Output the [x, y] coordinate of the center of the cell containing the given text.  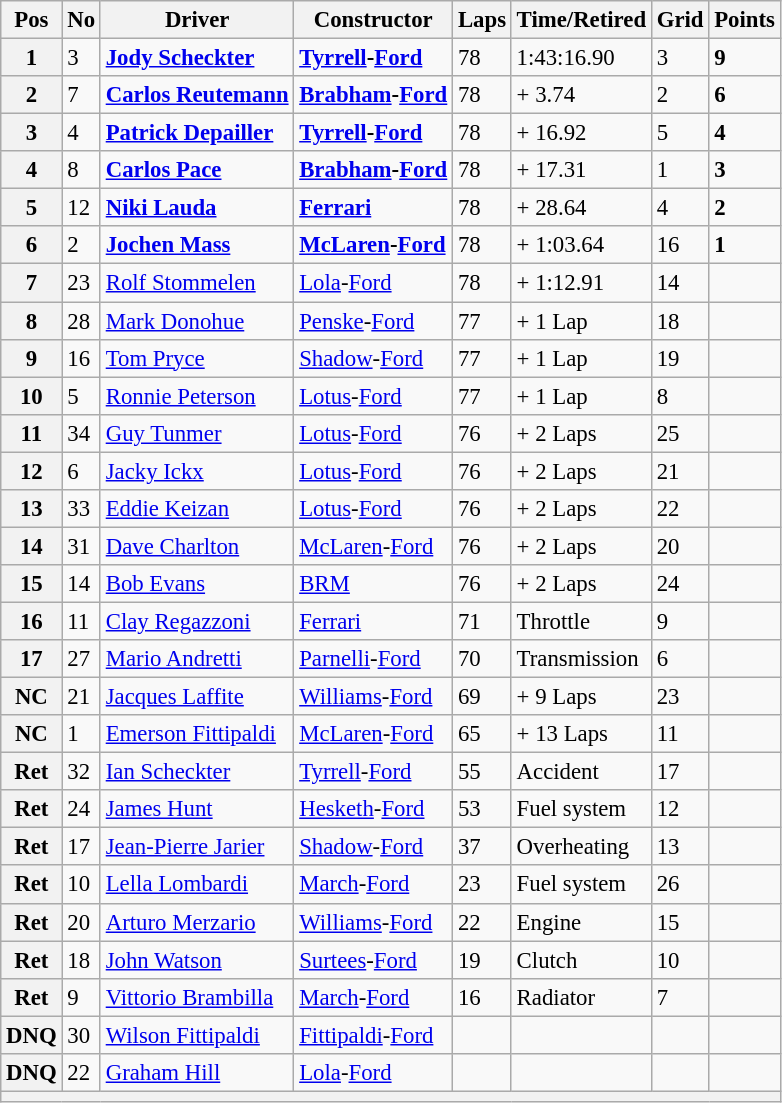
Jacky Ickx [196, 471]
+ 1:03.64 [581, 245]
26 [680, 885]
Graham Hill [196, 1073]
+ 16.92 [581, 133]
Penske-Ford [374, 321]
No [81, 20]
Points [744, 20]
Arturo Merzario [196, 922]
Jody Scheckter [196, 58]
John Watson [196, 960]
Rolf Stommelen [196, 283]
53 [482, 809]
Mark Donohue [196, 321]
Time/Retired [581, 20]
Carlos Pace [196, 170]
Overheating [581, 847]
Clutch [581, 960]
25 [680, 433]
Mario Andretti [196, 659]
30 [81, 1035]
Laps [482, 20]
Emerson Fittipaldi [196, 734]
Driver [196, 20]
Fittipaldi-Ford [374, 1035]
Bob Evans [196, 584]
Throttle [581, 621]
Hesketh-Ford [374, 809]
37 [482, 847]
Surtees-Ford [374, 960]
Wilson Fittipaldi [196, 1035]
70 [482, 659]
Engine [581, 922]
32 [81, 772]
Vittorio Brambilla [196, 997]
65 [482, 734]
Tom Pryce [196, 358]
Accident [581, 772]
Clay Regazzoni [196, 621]
+ 17.31 [581, 170]
Niki Lauda [196, 208]
+ 13 Laps [581, 734]
1:43:16.90 [581, 58]
55 [482, 772]
BRM [374, 584]
Carlos Reutemann [196, 95]
34 [81, 433]
Patrick Depailler [196, 133]
71 [482, 621]
33 [81, 509]
69 [482, 697]
James Hunt [196, 809]
Ronnie Peterson [196, 396]
+ 28.64 [581, 208]
Dave Charlton [196, 546]
Transmission [581, 659]
Radiator [581, 997]
Jochen Mass [196, 245]
27 [81, 659]
Pos [32, 20]
+ 3.74 [581, 95]
+ 9 Laps [581, 697]
Guy Tunmer [196, 433]
Jean-Pierre Jarier [196, 847]
31 [81, 546]
Jacques Laffite [196, 697]
Ian Scheckter [196, 772]
+ 1:12.91 [581, 283]
28 [81, 321]
Grid [680, 20]
Parnelli-Ford [374, 659]
Lella Lombardi [196, 885]
Constructor [374, 20]
Eddie Keizan [196, 509]
